Locate the cell with the specified text and output its [x, y] center coordinate. 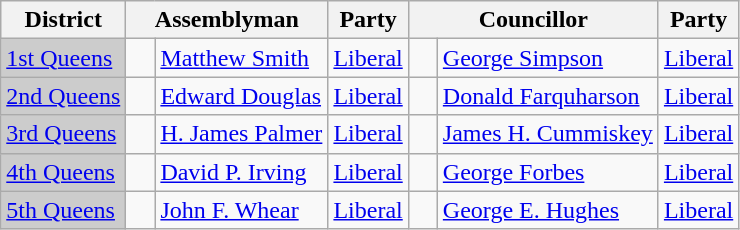
George Forbes [548, 172]
George E. Hughes [548, 210]
Edward Douglas [242, 96]
3rd Queens [64, 134]
1st Queens [64, 58]
John F. Whear [242, 210]
Councillor [533, 20]
Matthew Smith [242, 58]
David P. Irving [242, 172]
District [64, 20]
James H. Cummiskey [548, 134]
Donald Farquharson [548, 96]
H. James Palmer [242, 134]
Assemblyman [227, 20]
2nd Queens [64, 96]
5th Queens [64, 210]
4th Queens [64, 172]
George Simpson [548, 58]
